Extract the (X, Y) coordinate from the center of the cell holding the provided text.  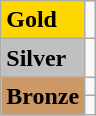
Silver (43, 58)
Bronze (43, 96)
Gold (43, 20)
